For the text-containing cell, return its midpoint in [x, y] coordinate format. 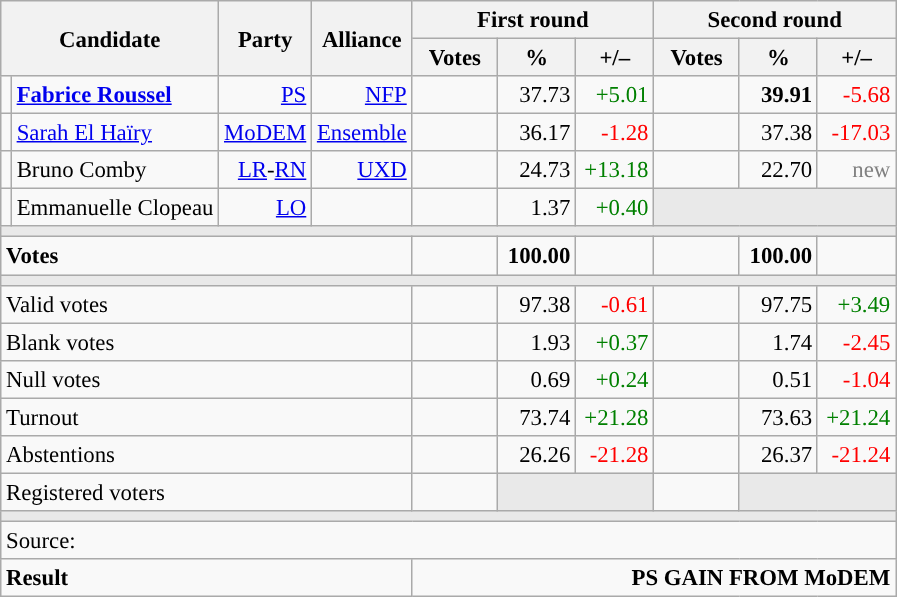
-1.04 [856, 379]
new [856, 170]
Turnout [206, 417]
0.69 [537, 379]
Emmanuelle Clopeau [114, 208]
PS [266, 95]
Party [266, 38]
Candidate [110, 38]
-0.61 [615, 304]
+0.40 [615, 208]
Fabrice Roussel [114, 95]
Result [206, 578]
UXD [362, 170]
+21.24 [856, 417]
Blank votes [206, 342]
Valid votes [206, 304]
39.91 [778, 95]
Bruno Comby [114, 170]
-1.28 [615, 133]
1.37 [537, 208]
0.51 [778, 379]
PS GAIN FROM MoDEM [654, 578]
+0.37 [615, 342]
73.74 [537, 417]
97.38 [537, 304]
NFP [362, 95]
37.38 [778, 133]
First round [533, 20]
97.75 [778, 304]
Second round [775, 20]
Ensemble [362, 133]
-2.45 [856, 342]
-21.24 [856, 455]
26.26 [537, 455]
Abstentions [206, 455]
+3.49 [856, 304]
-21.28 [615, 455]
1.74 [778, 342]
73.63 [778, 417]
-5.68 [856, 95]
MoDEM [266, 133]
24.73 [537, 170]
+21.28 [615, 417]
-17.03 [856, 133]
Sarah El Haïry [114, 133]
37.73 [537, 95]
Alliance [362, 38]
Null votes [206, 379]
36.17 [537, 133]
LR-RN [266, 170]
+13.18 [615, 170]
Registered voters [206, 492]
+5.01 [615, 95]
LO [266, 208]
+0.24 [615, 379]
22.70 [778, 170]
26.37 [778, 455]
Source: [448, 540]
1.93 [537, 342]
